Determine the (X, Y) coordinate at the center of the cell enclosing the given text.  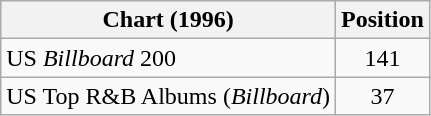
Chart (1996) (168, 20)
37 (383, 96)
141 (383, 58)
US Top R&B Albums (Billboard) (168, 96)
US Billboard 200 (168, 58)
Position (383, 20)
